Output the [X, Y] coordinate of the center of the cell containing the given text.  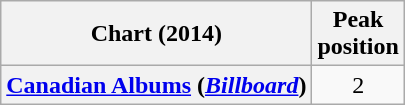
Canadian Albums (Billboard) [156, 85]
Chart (2014) [156, 34]
Peakposition [358, 34]
2 [358, 85]
